Scan for the cell matching the given text and deliver its (x, y) coordinate at center. 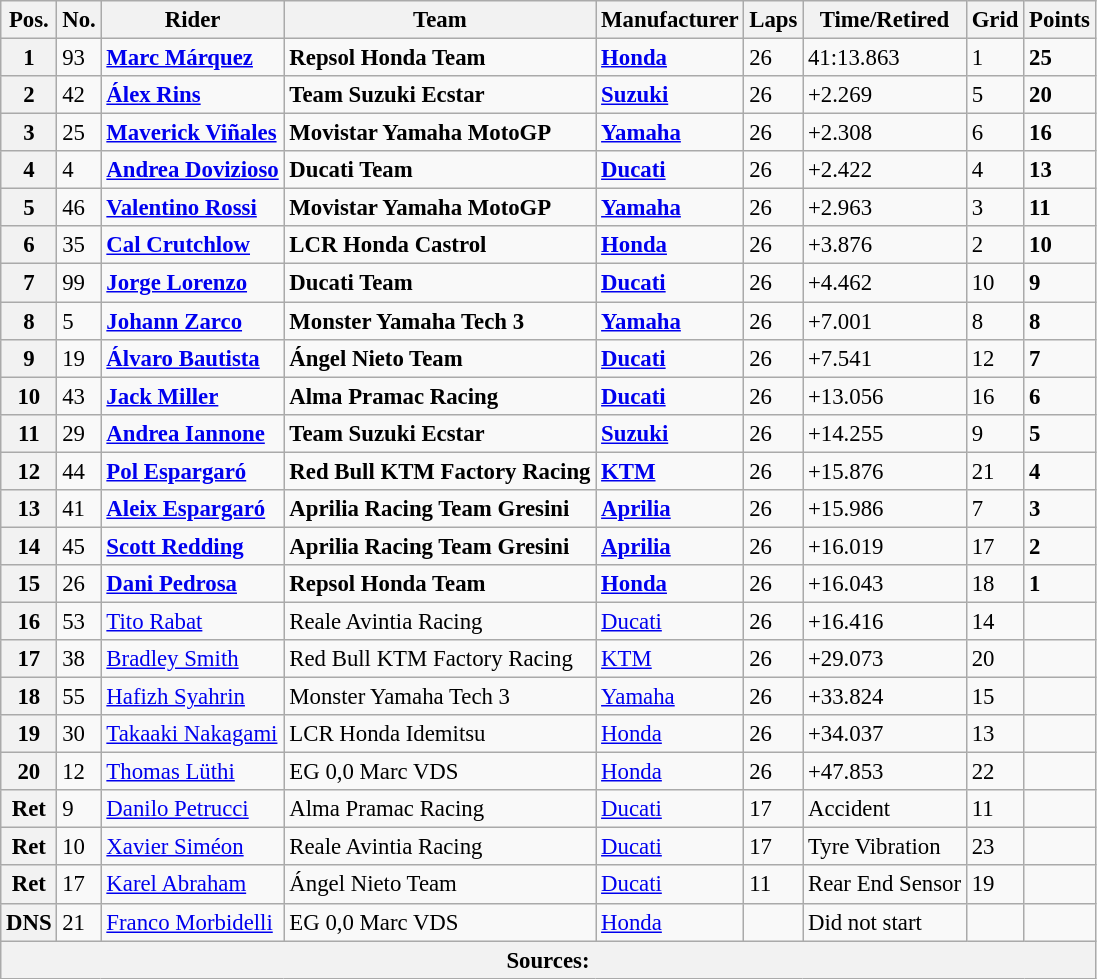
44 (79, 471)
+16.416 (885, 621)
45 (79, 546)
41 (79, 509)
+4.462 (885, 283)
Xavier Siméon (192, 847)
+2.269 (885, 95)
Team (440, 20)
Andrea Iannone (192, 433)
Álvaro Bautista (192, 358)
Laps (774, 20)
LCR Honda Castrol (440, 245)
DNS (29, 922)
+2.963 (885, 208)
+16.019 (885, 546)
+47.853 (885, 772)
Jack Miller (192, 396)
LCR Honda Idemitsu (440, 734)
43 (79, 396)
+7.001 (885, 321)
Pos. (29, 20)
38 (79, 659)
+7.541 (885, 358)
Danilo Petrucci (192, 809)
Hafizh Syahrin (192, 697)
Points (1060, 20)
Álex Rins (192, 95)
+16.043 (885, 584)
+15.876 (885, 471)
Takaaki Nakagami (192, 734)
No. (79, 20)
Cal Crutchlow (192, 245)
+34.037 (885, 734)
55 (79, 697)
Tyre Vibration (885, 847)
Manufacturer (670, 20)
Sources: (548, 960)
+29.073 (885, 659)
+33.824 (885, 697)
99 (79, 283)
29 (79, 433)
Karel Abraham (192, 885)
Maverick Viñales (192, 133)
Rear End Sensor (885, 885)
46 (79, 208)
53 (79, 621)
+2.422 (885, 170)
Franco Morbidelli (192, 922)
Andrea Dovizioso (192, 170)
+15.986 (885, 509)
+2.308 (885, 133)
93 (79, 58)
Rider (192, 20)
+14.255 (885, 433)
+13.056 (885, 396)
Did not start (885, 922)
22 (994, 772)
Jorge Lorenzo (192, 283)
Accident (885, 809)
41:13.863 (885, 58)
23 (994, 847)
Tito Rabat (192, 621)
+3.876 (885, 245)
Grid (994, 20)
Thomas Lüthi (192, 772)
35 (79, 245)
30 (79, 734)
Marc Márquez (192, 58)
Time/Retired (885, 20)
Pol Espargaró (192, 471)
Valentino Rossi (192, 208)
Johann Zarco (192, 321)
Scott Redding (192, 546)
42 (79, 95)
Dani Pedrosa (192, 584)
Aleix Espargaró (192, 509)
Bradley Smith (192, 659)
